Find where the given text appears and provide that cell's center as (x, y) coordinate. 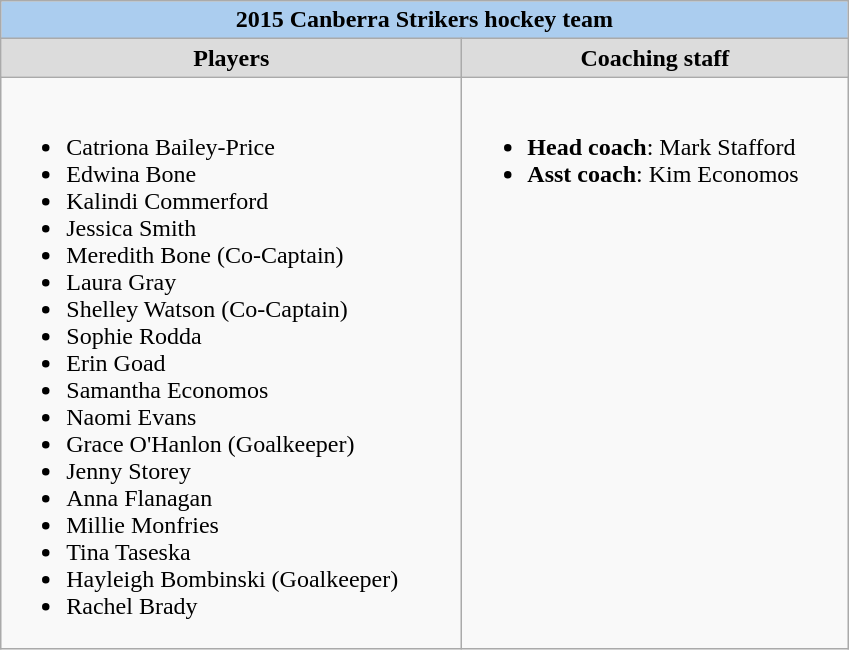
Head coach: Mark StaffordAsst coach: Kim Economos (655, 363)
2015 Canberra Strikers hockey team (424, 20)
Coaching staff (655, 58)
Players (232, 58)
